Return [x, y] of the center of cell containing provided text 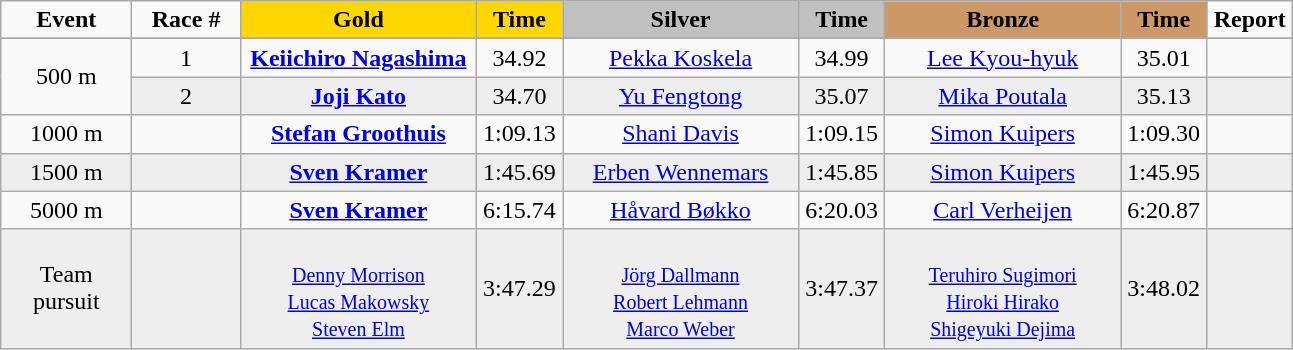
3:47.37 [842, 288]
Pekka Koskela [680, 58]
2 [186, 96]
Keiichiro Nagashima [358, 58]
Gold [358, 20]
Jörg DallmannRobert LehmannMarco Weber [680, 288]
Teruhiro SugimoriHiroki HirakoShigeyuki Dejima [1003, 288]
1:45.85 [842, 172]
Silver [680, 20]
Håvard Bøkko [680, 210]
Race # [186, 20]
34.99 [842, 58]
34.92 [519, 58]
Joji Kato [358, 96]
Team pursuit [66, 288]
1:09.30 [1164, 134]
Mika Poutala [1003, 96]
Stefan Groothuis [358, 134]
35.07 [842, 96]
3:47.29 [519, 288]
Yu Fengtong [680, 96]
Lee Kyou-hyuk [1003, 58]
500 m [66, 77]
Shani Davis [680, 134]
Report [1250, 20]
1:45.95 [1164, 172]
35.01 [1164, 58]
Denny MorrisonLucas MakowskySteven Elm [358, 288]
Carl Verheijen [1003, 210]
1000 m [66, 134]
Bronze [1003, 20]
1:09.15 [842, 134]
1:09.13 [519, 134]
Event [66, 20]
3:48.02 [1164, 288]
5000 m [66, 210]
Erben Wennemars [680, 172]
6:20.87 [1164, 210]
1500 m [66, 172]
1:45.69 [519, 172]
1 [186, 58]
34.70 [519, 96]
35.13 [1164, 96]
6:20.03 [842, 210]
6:15.74 [519, 210]
